Find where the given text appears and provide that cell's center as [X, Y] coordinate. 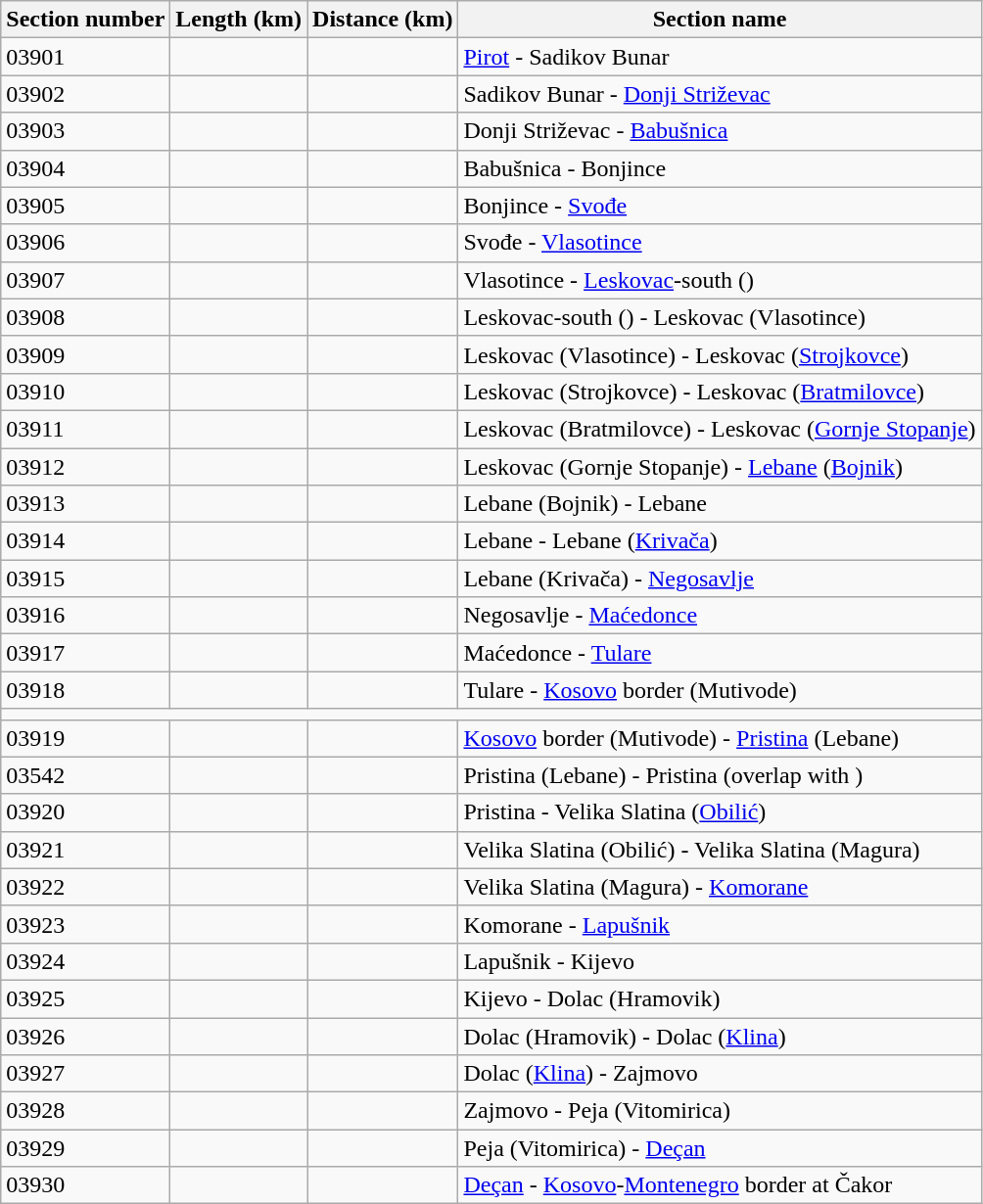
03914 [86, 541]
Donji Striževac - Babušnica [720, 131]
Dolac (Hramovik) - Dolac (Klina) [720, 1037]
Leskovac (Gornje Stopanje) - Lebane (Bojnik) [720, 467]
03921 [86, 850]
03930 [86, 1185]
Leskovac (Vlasotince) - Leskovac (Strojkovce) [720, 354]
03913 [86, 504]
Pirot - Sadikov Bunar [720, 57]
Deçan - Kosovo-Montenegro border at Čakor [720, 1185]
03910 [86, 392]
Lebane (Bojnik) - Lebane [720, 504]
Negosavlje - Maćedonce [720, 616]
03926 [86, 1037]
Section number [86, 20]
03909 [86, 354]
Svođe - Vlasotince [720, 243]
Pristina (Lebane) - Pristina (overlap with ) [720, 775]
03919 [86, 738]
03920 [86, 812]
Kijevo - Dolac (Hramovik) [720, 998]
03904 [86, 168]
Section name [720, 20]
03912 [86, 467]
03918 [86, 690]
Sadikov Bunar - Donji Striževac [720, 94]
03923 [86, 924]
Kosovo border (Mutivode) - Pristina (Lebane) [720, 738]
03915 [86, 579]
03924 [86, 961]
Zajmovo - Peja (Vitomirica) [720, 1111]
Vlasotince - Leskovac-south () [720, 280]
Komorane - Lapušnik [720, 924]
Velika Slatina (Magura) - Komorane [720, 887]
03925 [86, 998]
Leskovac-south () - Leskovac (Vlasotince) [720, 317]
03907 [86, 280]
Babušnica - Bonjince [720, 168]
Leskovac (Bratmilovce) - Leskovac (Gornje Stopanje) [720, 429]
03908 [86, 317]
Length (km) [239, 20]
Maćedonce - Tulare [720, 653]
03917 [86, 653]
03928 [86, 1111]
Bonjince - Svođe [720, 206]
Pristina - Velika Slatina (Obilić) [720, 812]
03905 [86, 206]
03911 [86, 429]
Distance (km) [383, 20]
03916 [86, 616]
Peja (Vitomirica) - Deçan [720, 1148]
03542 [86, 775]
03902 [86, 94]
03929 [86, 1148]
03906 [86, 243]
03901 [86, 57]
Lebane - Lebane (Krivača) [720, 541]
03927 [86, 1074]
03922 [86, 887]
03903 [86, 131]
Velika Slatina (Obilić) - Velika Slatina (Magura) [720, 850]
Lebane (Krivača) - Negosavlje [720, 579]
Leskovac (Strojkovce) - Leskovac (Bratmilovce) [720, 392]
Dolac (Klina) - Zajmovo [720, 1074]
Tulare - Kosovo border (Mutivode) [720, 690]
Lapušnik - Kijevo [720, 961]
